Provide the [x, y] coordinate of the cell's center where the given text is located.  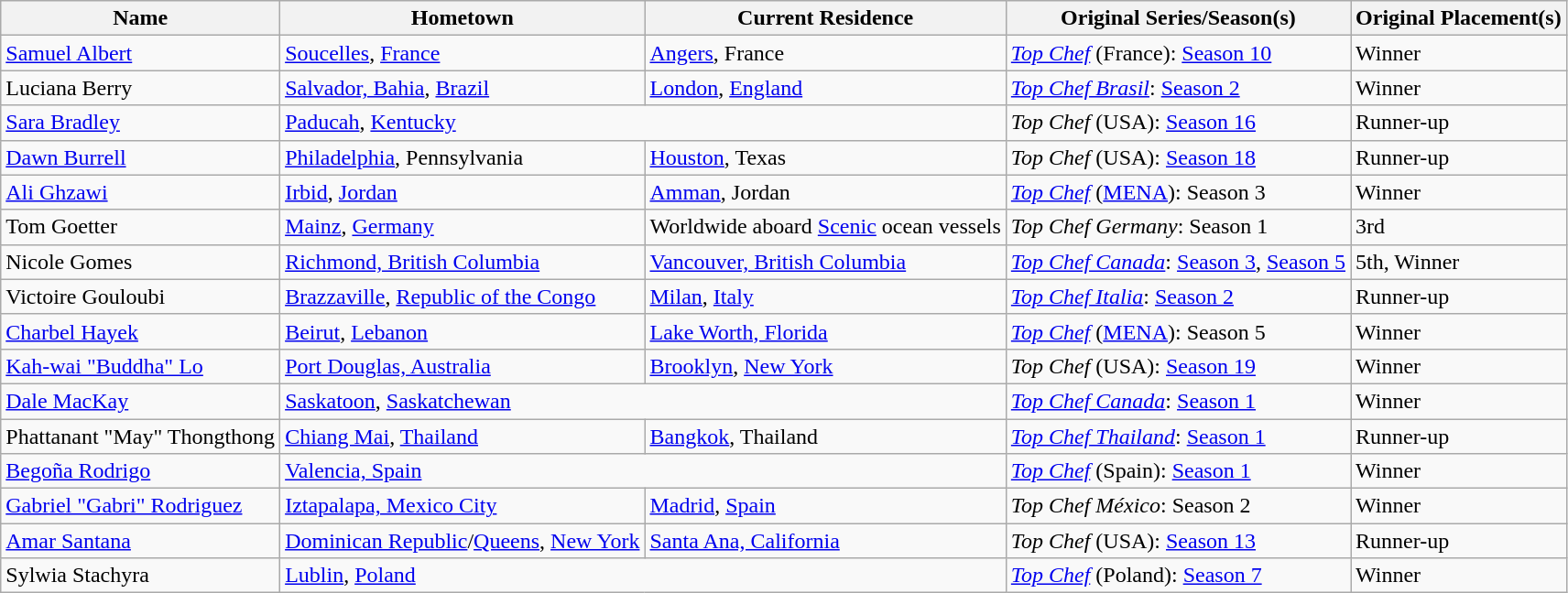
Brazzaville, Republic of the Congo [463, 296]
Top Chef México: Season 2 [1178, 506]
Houston, Texas [825, 157]
Philadelphia, Pennsylvania [463, 157]
Beirut, Lebanon [463, 331]
Nicole Gomes [141, 262]
Top Chef Italia: Season 2 [1178, 296]
Sylwia Stachyra [141, 576]
Salvador, Bahia, Brazil [463, 88]
Vancouver, British Columbia [825, 262]
Dawn Burrell [141, 157]
Current Residence [825, 18]
5th, Winner [1459, 262]
3rd [1459, 227]
Paducah, Kentucky [643, 123]
Original Placement(s) [1459, 18]
Gabriel "Gabri" Rodriguez [141, 506]
Top Chef Germany: Season 1 [1178, 227]
Top Chef (USA): Season 13 [1178, 541]
Iztapalapa, Mexico City [463, 506]
Original Series/Season(s) [1178, 18]
Tom Goetter [141, 227]
Amar Santana [141, 541]
Valencia, Spain [643, 471]
Top Chef (USA): Season 16 [1178, 123]
Top Chef (Spain): Season 1 [1178, 471]
Mainz, Germany [463, 227]
Bangkok, Thailand [825, 437]
Top Chef (USA): Season 19 [1178, 366]
Samuel Albert [141, 53]
London, England [825, 88]
Top Chef Brasil: Season 2 [1178, 88]
Saskatoon, Saskatchewan [643, 401]
Top Chef (MENA): Season 5 [1178, 331]
Port Douglas, Australia [463, 366]
Madrid, Spain [825, 506]
Victoire Gouloubi [141, 296]
Name [141, 18]
Chiang Mai, Thailand [463, 437]
Luciana Berry [141, 88]
Top Chef (Poland): Season 7 [1178, 576]
Amman, Jordan [825, 192]
Kah-wai "Buddha" Lo [141, 366]
Lake Worth, Florida [825, 331]
Charbel Hayek [141, 331]
Top Chef (USA): Season 18 [1178, 157]
Soucelles, France [463, 53]
Phattanant "May" Thongthong [141, 437]
Hometown [463, 18]
Dominican Republic/Queens, New York [463, 541]
Sara Bradley [141, 123]
Milan, Italy [825, 296]
Begoña Rodrigo [141, 471]
Ali Ghzawi [141, 192]
Santa Ana, California [825, 541]
Richmond, British Columbia [463, 262]
Irbid, Jordan [463, 192]
Lublin, Poland [643, 576]
Dale MacKay [141, 401]
Top Chef Thailand: Season 1 [1178, 437]
Worldwide aboard Scenic ocean vessels [825, 227]
Top Chef (France): Season 10 [1178, 53]
Top Chef Canada: Season 3, Season 5 [1178, 262]
Angers, France [825, 53]
Brooklyn, New York [825, 366]
Top Chef (MENA): Season 3 [1178, 192]
Top Chef Canada: Season 1 [1178, 401]
